Return the [x, y] coordinate for the center point of the cell that contains the specified text.  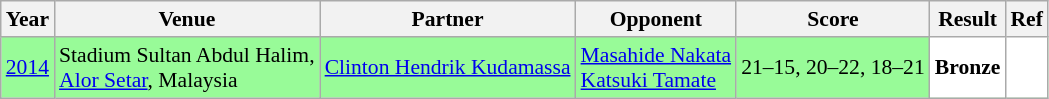
Partner [448, 19]
Bronze [968, 68]
21–15, 20–22, 18–21 [833, 68]
Masahide Nakata Katsuki Tamate [656, 68]
Opponent [656, 19]
Venue [187, 19]
Stadium Sultan Abdul Halim,Alor Setar, Malaysia [187, 68]
Clinton Hendrik Kudamassa [448, 68]
Result [968, 19]
Ref [1026, 19]
Score [833, 19]
2014 [28, 68]
Year [28, 19]
